Return (X, Y) of the center of cell containing provided text 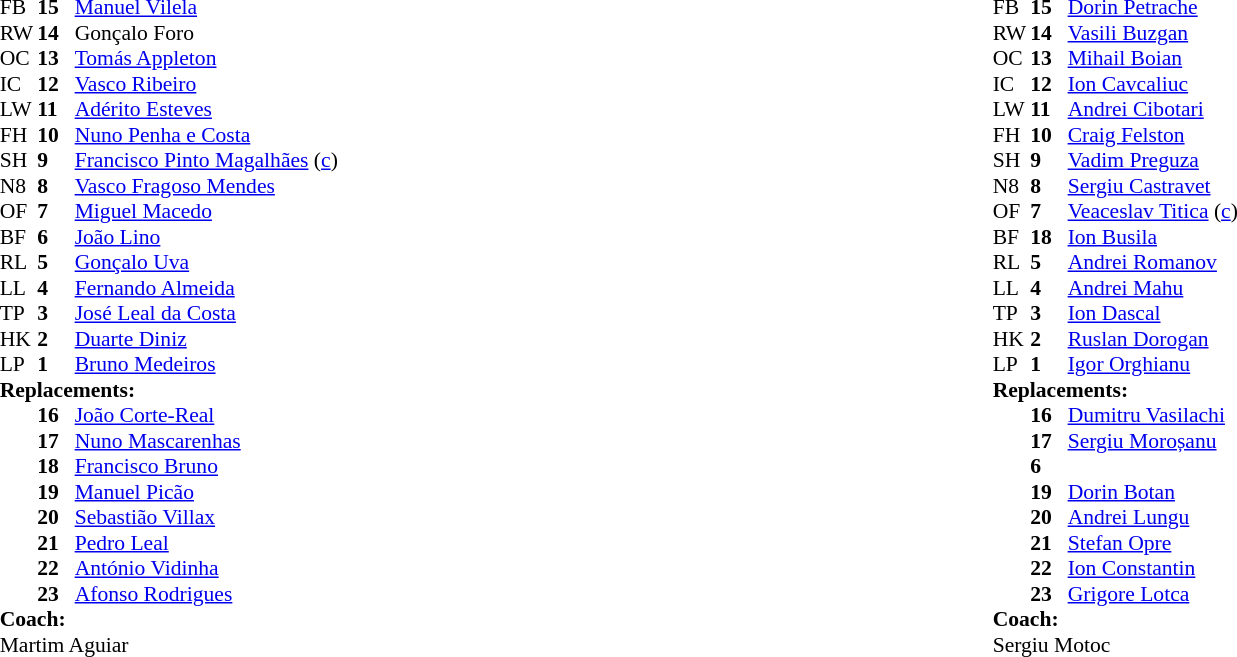
João Lino (206, 237)
Duarte Diniz (206, 339)
Gonçalo Foro (206, 33)
Nuno Mascarenhas (206, 441)
Adérito Esteves (206, 109)
João Corte-Real (206, 415)
Pedro Leal (206, 543)
Francisco Pinto Magalhães (c) (206, 161)
Sebastião Villax (206, 517)
Manuel Picão (206, 492)
António Vidinha (206, 569)
Gonçalo Uva (206, 263)
José Leal da Costa (206, 313)
Afonso Rodrigues (206, 594)
Tomás Appleton (206, 59)
Bruno Medeiros (206, 365)
Replacements: (169, 390)
Vasco Fragoso Mendes (206, 186)
Vasco Ribeiro (206, 84)
Coach: (169, 619)
Miguel Macedo (206, 211)
Fernando Almeida (206, 288)
Francisco Bruno (206, 467)
Nuno Penha e Costa (206, 135)
